Output the [x, y] coordinate of the center of the cell containing the given text.  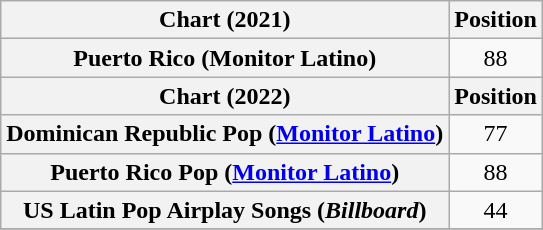
77 [496, 134]
Puerto Rico Pop (Monitor Latino) [225, 172]
Puerto Rico (Monitor Latino) [225, 58]
US Latin Pop Airplay Songs (Billboard) [225, 210]
Chart (2022) [225, 96]
Dominican Republic Pop (Monitor Latino) [225, 134]
44 [496, 210]
Chart (2021) [225, 20]
